Identify which cell holds the provided text, then report its [X, Y] central coordinate. 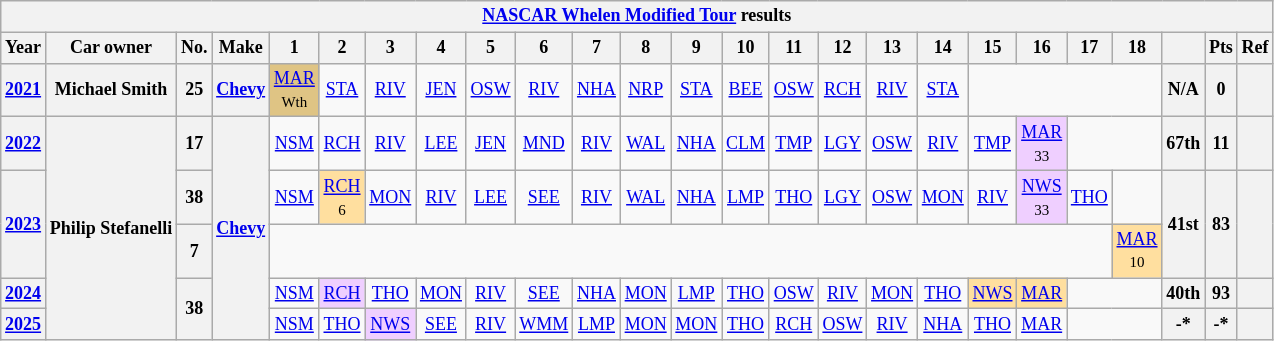
2023 [24, 224]
15 [992, 48]
13 [892, 48]
Philip Stefanelli [110, 228]
Year [24, 48]
MAR33 [1042, 144]
2 [342, 48]
93 [1222, 294]
No. [194, 48]
2025 [24, 324]
9 [696, 48]
12 [842, 48]
3 [390, 48]
67th [1184, 144]
83 [1222, 224]
N/A [1184, 90]
NASCAR Whelen Modified Tour results [637, 16]
0 [1222, 90]
Michael Smith [110, 90]
2022 [24, 144]
CLM [746, 144]
MND [544, 144]
14 [942, 48]
8 [646, 48]
Make [241, 48]
5 [490, 48]
10 [746, 48]
40th [1184, 294]
WMM [544, 324]
NRP [646, 90]
4 [442, 48]
Ref [1255, 48]
Pts [1222, 48]
BEE [746, 90]
16 [1042, 48]
25 [194, 90]
2021 [24, 90]
41st [1184, 224]
Car owner [110, 48]
2024 [24, 294]
MARWth [294, 90]
NWS33 [1042, 197]
18 [1137, 48]
RCH6 [342, 197]
6 [544, 48]
1 [294, 48]
MAR10 [1137, 251]
